Detect which cell encompasses the target text, then output its (x, y) center coordinate. 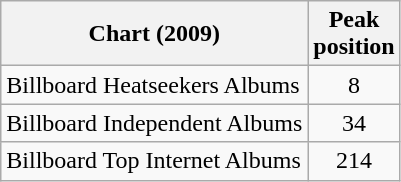
Chart (2009) (154, 34)
Billboard Top Internet Albums (154, 161)
214 (354, 161)
Billboard Heatseekers Albums (154, 85)
Peakposition (354, 34)
Billboard Independent Albums (154, 123)
34 (354, 123)
8 (354, 85)
